Search for the cell housing the specified text and yield its (X, Y) center coordinate. 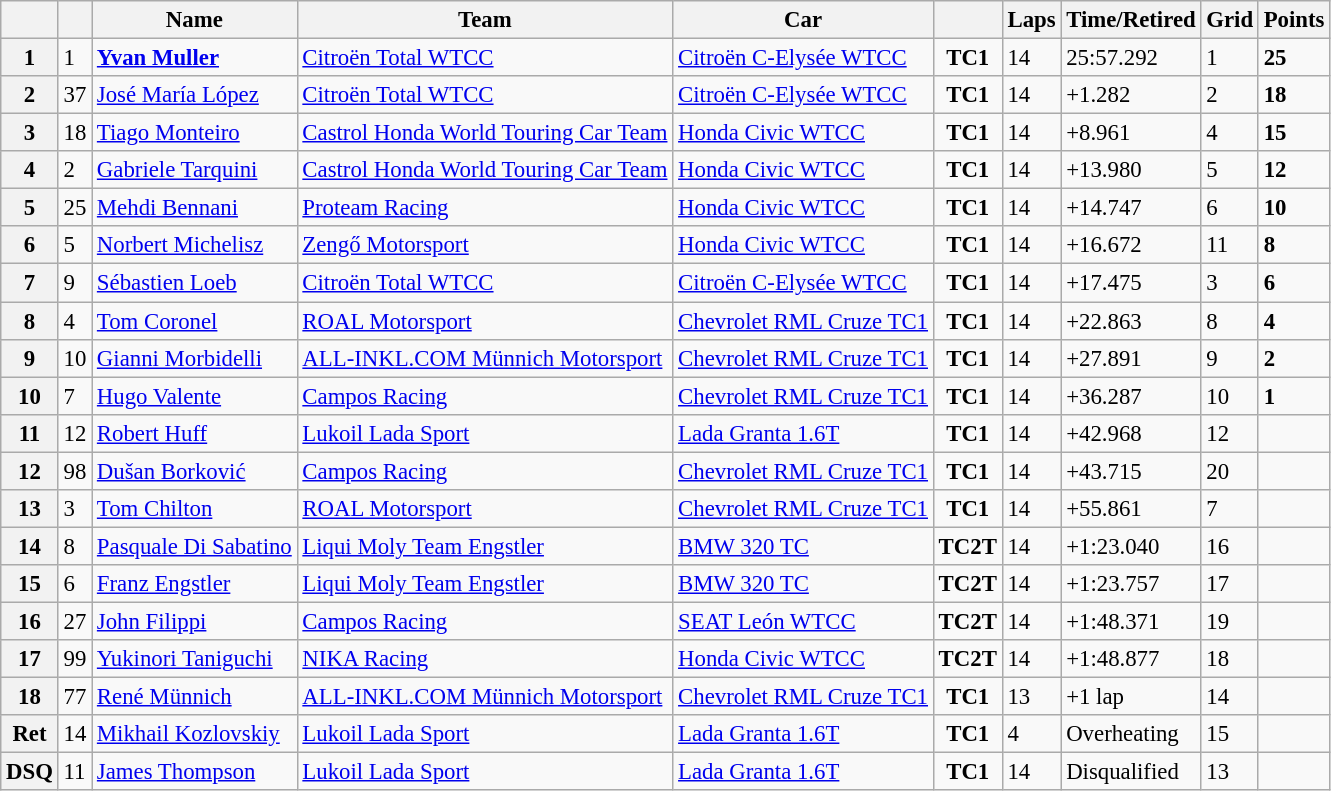
Norbert Michelisz (194, 245)
John Filippi (194, 621)
Yvan Muller (194, 58)
Team (485, 20)
Dušan Borković (194, 471)
Ret (30, 734)
Gianni Morbidelli (194, 358)
Mikhail Kozlovskiy (194, 734)
+1:48.371 (1131, 621)
James Thompson (194, 772)
+1:48.877 (1131, 659)
Zengő Motorsport (485, 245)
Sébastien Loeb (194, 283)
Proteam Racing (485, 208)
José María López (194, 95)
98 (74, 471)
NIKA Racing (485, 659)
+27.891 (1131, 358)
+1 lap (1131, 697)
+55.861 (1131, 509)
Points (1294, 20)
Robert Huff (194, 433)
99 (74, 659)
Tom Coronel (194, 321)
Gabriele Tarquini (194, 170)
+42.968 (1131, 433)
25:57.292 (1131, 58)
Laps (1032, 20)
+36.287 (1131, 396)
+22.863 (1131, 321)
Mehdi Bennani (194, 208)
37 (74, 95)
+1.282 (1131, 95)
DSQ (30, 772)
Hugo Valente (194, 396)
+8.961 (1131, 133)
+16.672 (1131, 245)
Disqualified (1131, 772)
+43.715 (1131, 471)
20 (1230, 471)
Name (194, 20)
Grid (1230, 20)
+1:23.040 (1131, 546)
77 (74, 697)
Car (804, 20)
19 (1230, 621)
+17.475 (1131, 283)
Franz Engstler (194, 584)
Overheating (1131, 734)
27 (74, 621)
Pasquale Di Sabatino (194, 546)
+14.747 (1131, 208)
Tiago Monteiro (194, 133)
Yukinori Taniguchi (194, 659)
+1:23.757 (1131, 584)
+13.980 (1131, 170)
SEAT León WTCC (804, 621)
Tom Chilton (194, 509)
René Münnich (194, 697)
Time/Retired (1131, 20)
